Identify which cell holds the provided text, then report its [X, Y] central coordinate. 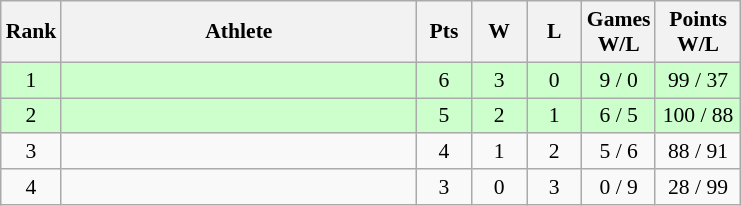
6 [444, 80]
9 / 0 [619, 80]
5 / 6 [619, 152]
Pts [444, 32]
Rank [32, 32]
6 / 5 [619, 116]
L [554, 32]
28 / 99 [698, 187]
PointsW/L [698, 32]
W [500, 32]
Athlete [238, 32]
88 / 91 [698, 152]
99 / 37 [698, 80]
100 / 88 [698, 116]
5 [444, 116]
GamesW/L [619, 32]
0 / 9 [619, 187]
